Provide the [X, Y] coordinate of the cell's center where the given text is located.  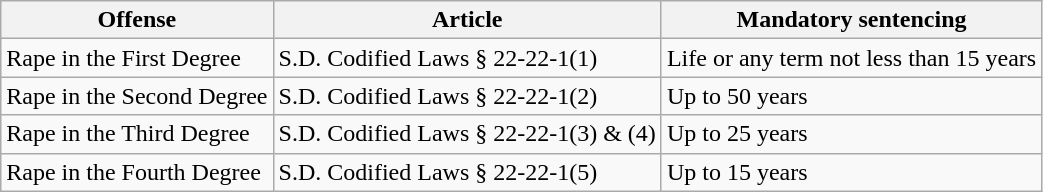
Rape in the Fourth Degree [137, 172]
S.D. Codified Laws § 22-22-1(2) [467, 96]
S.D. Codified Laws § 22-22-1(1) [467, 58]
Up to 15 years [851, 172]
Offense [137, 20]
Rape in the First Degree [137, 58]
Rape in the Second Degree [137, 96]
Life or any term not less than 15 years [851, 58]
Up to 50 years [851, 96]
Up to 25 years [851, 134]
Article [467, 20]
Mandatory sentencing [851, 20]
Rape in the Third Degree [137, 134]
S.D. Codified Laws § 22-22-1(3) & (4) [467, 134]
S.D. Codified Laws § 22-22-1(5) [467, 172]
